Return [x, y] of the center of cell containing provided text 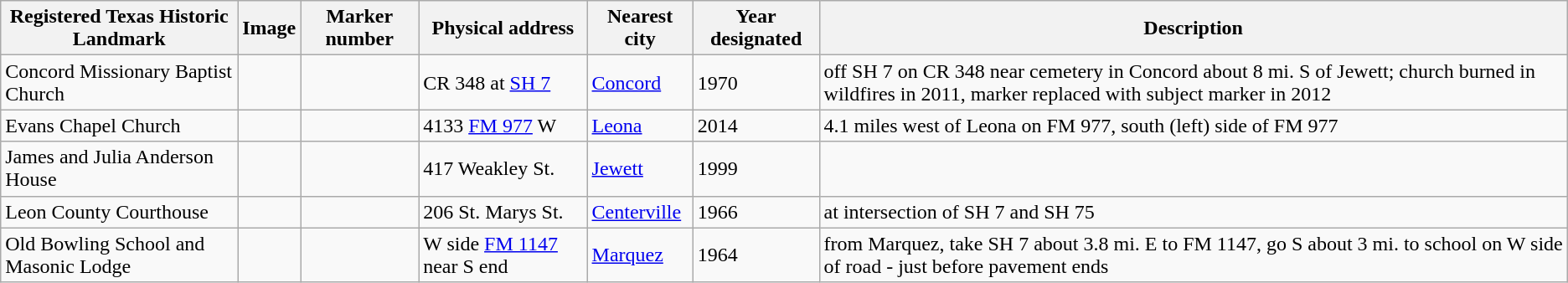
1964 [756, 255]
4.1 miles west of Leona on FM 977, south (left) side of FM 977 [1193, 126]
Physical address [503, 28]
Evans Chapel Church [119, 126]
Old Bowling School and Masonic Lodge [119, 255]
Image [270, 28]
from Marquez, take SH 7 about 3.8 mi. E to FM 1147, go S about 3 mi. to school on W side of road - just before pavement ends [1193, 255]
Leona [640, 126]
W side FM 1147 near S end [503, 255]
Concord Missionary Baptist Church [119, 82]
417 Weakley St. [503, 169]
Jewett [640, 169]
4133 FM 977 W [503, 126]
Description [1193, 28]
Concord [640, 82]
off SH 7 on CR 348 near cemetery in Concord about 8 mi. S of Jewett; church burned in wildfires in 2011, marker replaced with subject marker in 2012 [1193, 82]
James and Julia Anderson House [119, 169]
1970 [756, 82]
1999 [756, 169]
Marker number [360, 28]
at intersection of SH 7 and SH 75 [1193, 212]
Centerville [640, 212]
Registered Texas Historic Landmark [119, 28]
Year designated [756, 28]
Leon County Courthouse [119, 212]
2014 [756, 126]
Nearest city [640, 28]
CR 348 at SH 7 [503, 82]
206 St. Marys St. [503, 212]
Marquez [640, 255]
1966 [756, 212]
